Locate the cell with the specified text and output its (X, Y) center coordinate. 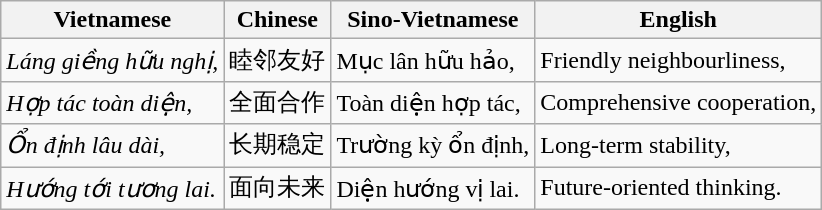
Sino-Vietnamese (433, 20)
Láng giềng hữu nghị, (112, 60)
面向未来 (278, 188)
Mục lân hữu hảo, (433, 60)
睦邻友好 (278, 60)
Future-oriented thinking. (678, 188)
Diện hướng vị lai. (433, 188)
Hướng tới tương lai. (112, 188)
Comprehensive cooperation, (678, 102)
Trường kỳ ổn định, (433, 146)
Ổn định lâu dài, (112, 146)
English (678, 20)
长期稳定 (278, 146)
Friendly neighbourliness, (678, 60)
Toàn diện hợp tác, (433, 102)
全面合作 (278, 102)
Hợp tác toàn diện, (112, 102)
Chinese (278, 20)
Vietnamese (112, 20)
Long-term stability, (678, 146)
